Detect which cell encompasses the target text, then output its [X, Y] center coordinate. 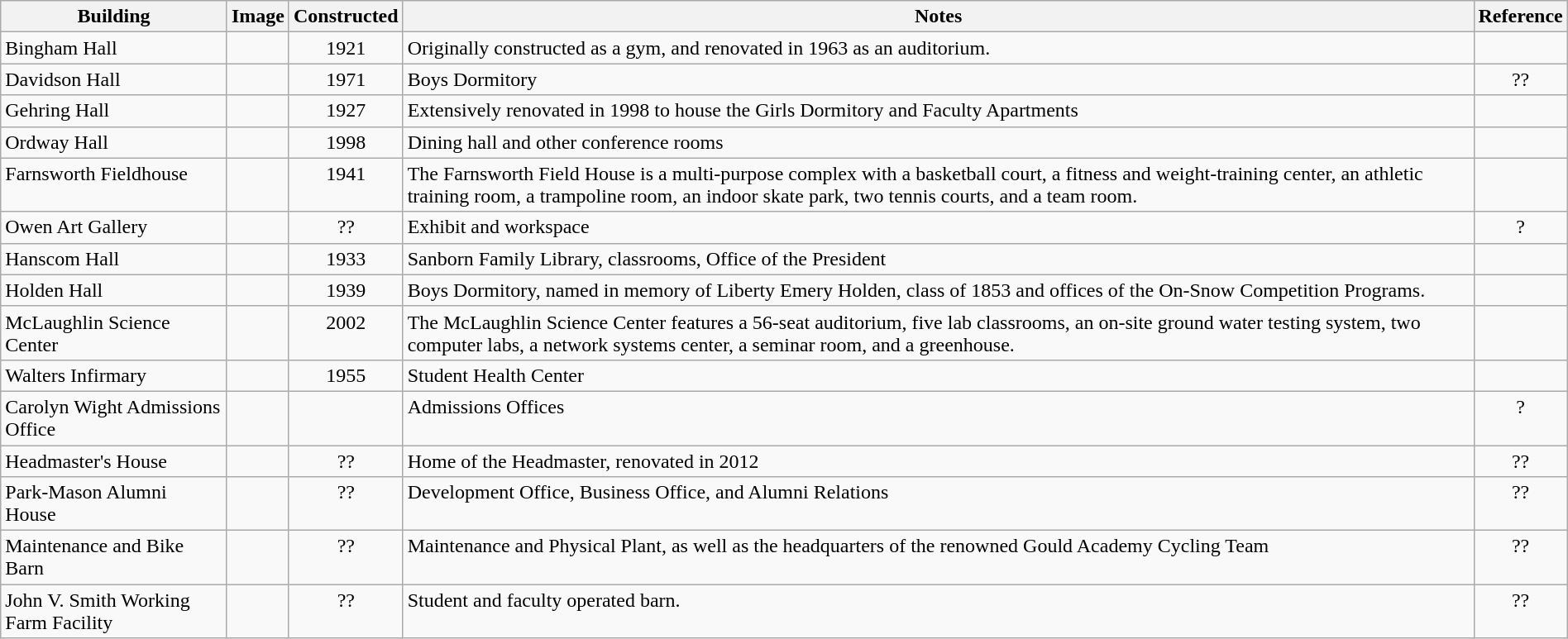
Boys Dormitory, named in memory of Liberty Emery Holden, class of 1853 and offices of the On-Snow Competition Programs. [938, 290]
Carolyn Wight Admissions Office [114, 418]
Sanborn Family Library, classrooms, Office of the President [938, 259]
1921 [346, 48]
1939 [346, 290]
Extensively renovated in 1998 to house the Girls Dormitory and Faculty Apartments [938, 111]
Home of the Headmaster, renovated in 2012 [938, 460]
McLaughlin Science Center [114, 332]
Headmaster's House [114, 460]
Hanscom Hall [114, 259]
Maintenance and Bike Barn [114, 557]
Building [114, 17]
Park-Mason Alumni House [114, 504]
Maintenance and Physical Plant, as well as the headquarters of the renowned Gould Academy Cycling Team [938, 557]
Holden Hall [114, 290]
Boys Dormitory [938, 79]
Exhibit and workspace [938, 227]
Dining hall and other conference rooms [938, 142]
1933 [346, 259]
Admissions Offices [938, 418]
1941 [346, 185]
1927 [346, 111]
Bingham Hall [114, 48]
Image [258, 17]
Development Office, Business Office, and Alumni Relations [938, 504]
1998 [346, 142]
Student and faculty operated barn. [938, 612]
Originally constructed as a gym, and renovated in 1963 as an auditorium. [938, 48]
John V. Smith Working Farm Facility [114, 612]
Davidson Hall [114, 79]
Notes [938, 17]
Reference [1520, 17]
Walters Infirmary [114, 375]
Farnsworth Fieldhouse [114, 185]
Owen Art Gallery [114, 227]
Gehring Hall [114, 111]
2002 [346, 332]
Constructed [346, 17]
Student Health Center [938, 375]
1955 [346, 375]
1971 [346, 79]
Ordway Hall [114, 142]
